Determine the [x, y] coordinate at the center of the cell enclosing the given text.  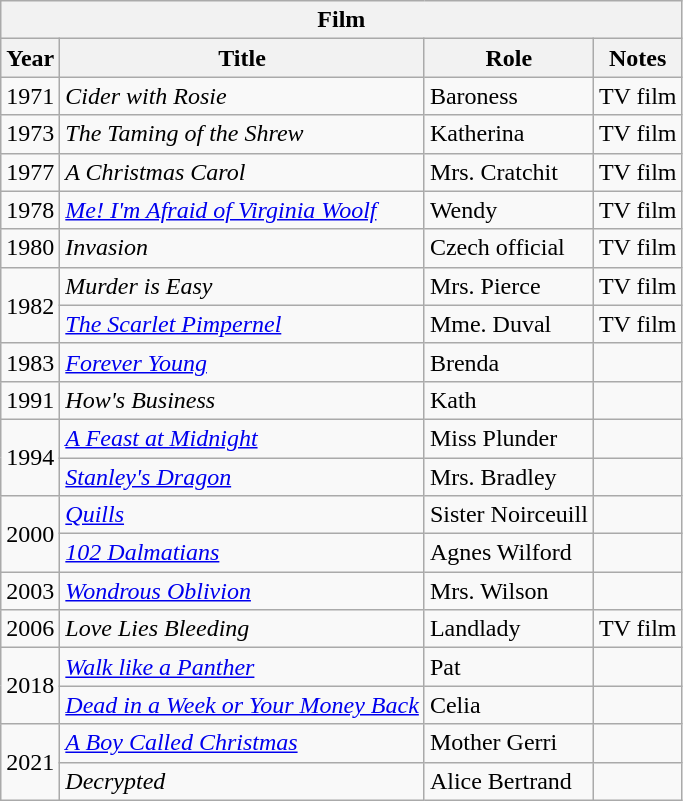
1977 [30, 172]
Mrs. Cratchit [508, 172]
Stanley's Dragon [242, 477]
Forever Young [242, 362]
Mme. Duval [508, 324]
Pat [508, 667]
2000 [30, 534]
Miss Plunder [508, 438]
Film [342, 20]
1971 [30, 96]
Landlady [508, 629]
Cider with Rosie [242, 96]
How's Business [242, 400]
Notes [638, 58]
Agnes Wilford [508, 553]
1980 [30, 248]
Katherina [508, 134]
A Christmas Carol [242, 172]
1983 [30, 362]
2021 [30, 762]
1973 [30, 134]
2018 [30, 686]
Sister Noirceuill [508, 515]
Mrs. Bradley [508, 477]
Me! I'm Afraid of Virginia Woolf [242, 210]
102 Dalmatians [242, 553]
1978 [30, 210]
1982 [30, 305]
Year [30, 58]
Kath [508, 400]
The Taming of the Shrew [242, 134]
1991 [30, 400]
Czech official [508, 248]
Decrypted [242, 781]
2006 [30, 629]
Mrs. Pierce [508, 286]
Invasion [242, 248]
Wendy [508, 210]
Love Lies Bleeding [242, 629]
Brenda [508, 362]
A Feast at Midnight [242, 438]
Mrs. Wilson [508, 591]
Mother Gerri [508, 743]
A Boy Called Christmas [242, 743]
Wondrous Oblivion [242, 591]
Celia [508, 705]
Title [242, 58]
2003 [30, 591]
Dead in a Week or Your Money Back [242, 705]
Walk like a Panther [242, 667]
The Scarlet Pimpernel [242, 324]
Quills [242, 515]
Murder is Easy [242, 286]
Role [508, 58]
Alice Bertrand [508, 781]
1994 [30, 457]
Baroness [508, 96]
